Find where the given text appears and provide that cell's center as [x, y] coordinate. 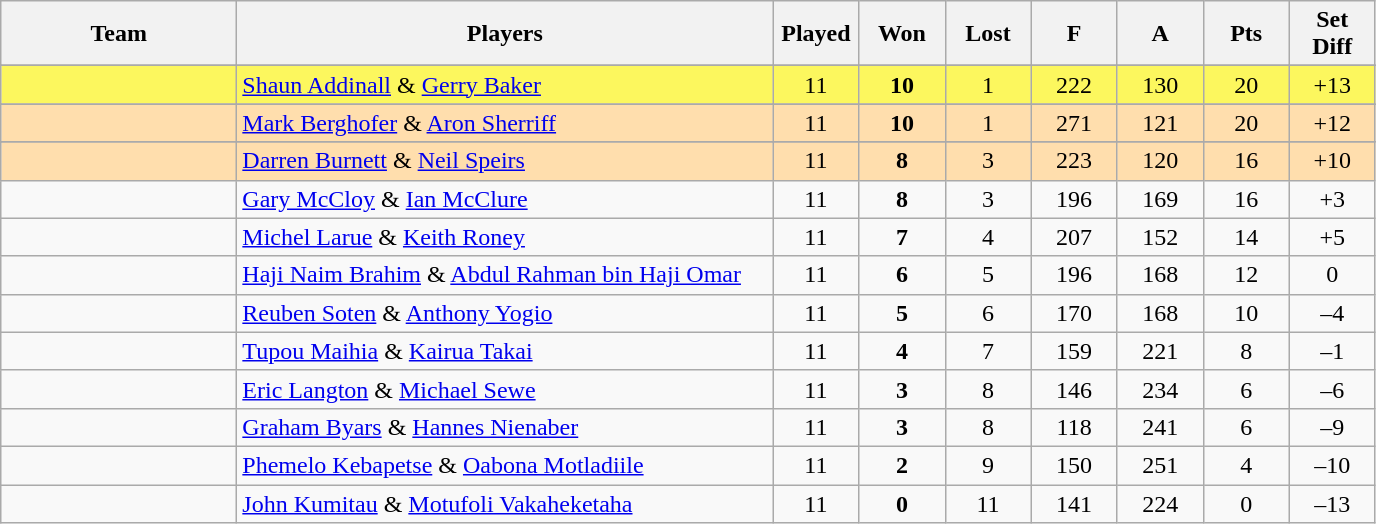
–4 [1332, 313]
–1 [1332, 351]
Team [119, 34]
222 [1074, 85]
–6 [1332, 389]
241 [1160, 427]
Mark Berghofer & Aron Sherriff [505, 123]
Played [816, 34]
150 [1074, 465]
223 [1074, 161]
Set Diff [1332, 34]
John Kumitau & Motufoli Vakaheketaha [505, 503]
271 [1074, 123]
+12 [1332, 123]
14 [1246, 237]
170 [1074, 313]
+3 [1332, 199]
–9 [1332, 427]
224 [1160, 503]
Haji Naim Brahim & Abdul Rahman bin Haji Omar [505, 275]
+10 [1332, 161]
159 [1074, 351]
120 [1160, 161]
207 [1074, 237]
9 [988, 465]
Graham Byars & Hannes Nienaber [505, 427]
121 [1160, 123]
Pts [1246, 34]
146 [1074, 389]
Michel Larue & Keith Roney [505, 237]
234 [1160, 389]
118 [1074, 427]
Tupou Maihia & Kairua Takai [505, 351]
2 [902, 465]
221 [1160, 351]
F [1074, 34]
152 [1160, 237]
+13 [1332, 85]
Lost [988, 34]
Darren Burnett & Neil Speirs [505, 161]
251 [1160, 465]
–10 [1332, 465]
Reuben Soten & Anthony Yogio [505, 313]
Phemelo Kebapetse & Oabona Motladiile [505, 465]
Players [505, 34]
Won [902, 34]
Shaun Addinall & Gerry Baker [505, 85]
–13 [1332, 503]
Gary McCloy & Ian McClure [505, 199]
A [1160, 34]
Eric Langton & Michael Sewe [505, 389]
169 [1160, 199]
130 [1160, 85]
12 [1246, 275]
141 [1074, 503]
+5 [1332, 237]
